Locate the cell with the specified text and output its (X, Y) center coordinate. 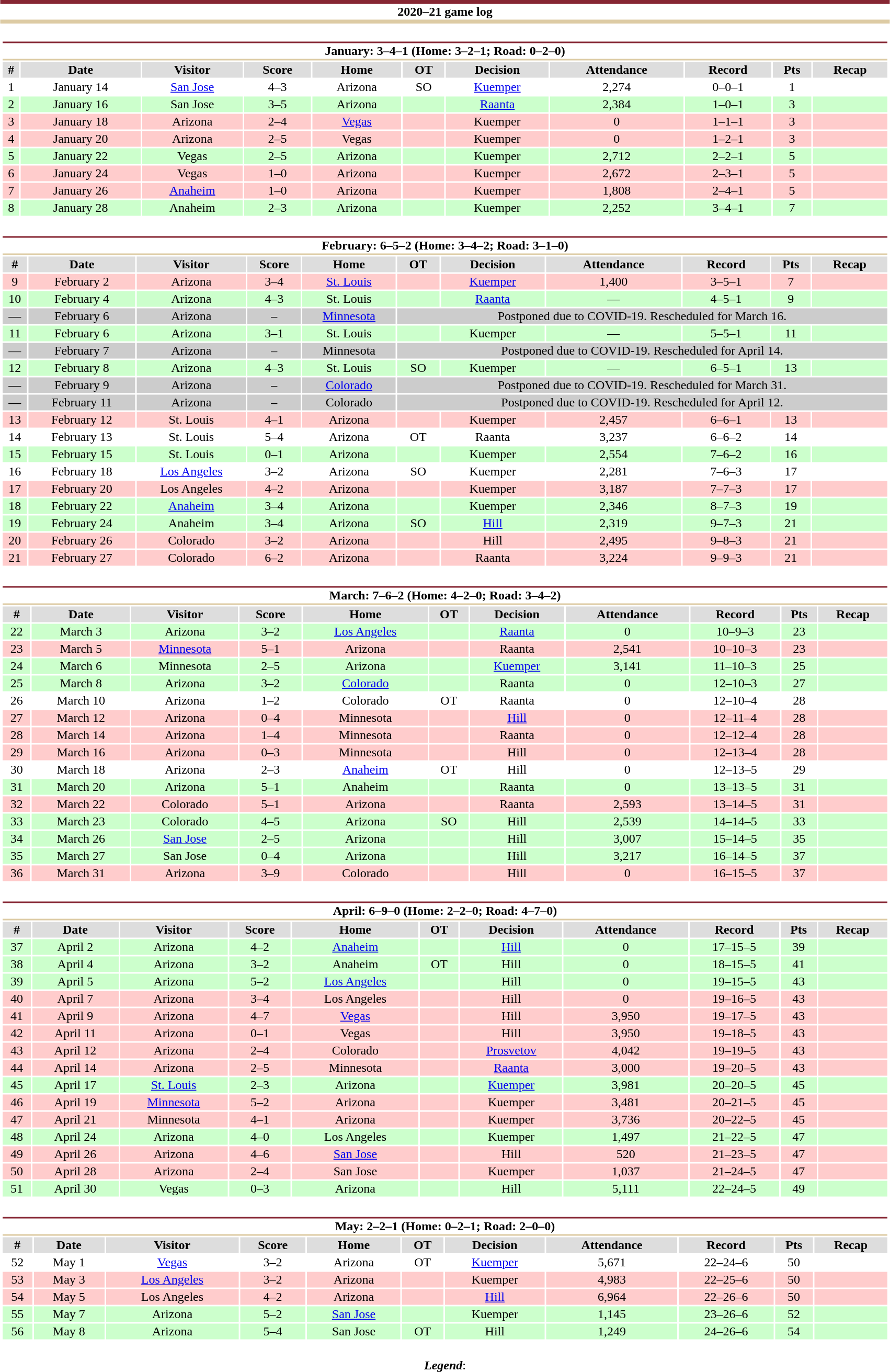
April 2 (75, 947)
16–14–5 (735, 856)
2,554 (613, 455)
21–22–5 (734, 1137)
5,111 (625, 1189)
21–24–5 (734, 1171)
1–4 (271, 735)
February 4 (82, 299)
24–26–6 (726, 1331)
17–15–5 (734, 947)
2–3–1 (728, 173)
20 (15, 540)
April 4 (75, 964)
24 (17, 666)
22–26–6 (726, 1297)
7–6–2 (726, 455)
January 28 (81, 208)
February 15 (82, 455)
Postponed due to COVID-19. Rescheduled for April 12. (642, 402)
2020–21 game log (445, 12)
2 (11, 104)
2,274 (617, 87)
2,457 (613, 420)
February 8 (82, 368)
4,042 (625, 1051)
January 26 (81, 191)
3,000 (625, 1068)
46 (17, 1102)
May 1 (69, 1262)
February 2 (82, 282)
February 7 (82, 351)
March 22 (81, 804)
6,964 (612, 1297)
20–20–5 (734, 1085)
18–15–5 (734, 964)
19–15–5 (734, 982)
21–23–5 (734, 1154)
7–6–3 (726, 471)
Postponed due to COVID-19. Rescheduled for April 14. (642, 351)
March 16 (81, 753)
February 11 (82, 402)
10–10–3 (735, 649)
22 (17, 631)
10 (15, 299)
March 6 (81, 666)
12–11–4 (735, 718)
40 (17, 999)
10–9–3 (735, 631)
March 12 (81, 718)
May 7 (69, 1314)
56 (17, 1331)
March 14 (81, 735)
7–7–3 (726, 489)
30 (17, 769)
Postponed due to COVID-19. Rescheduled for March 31. (642, 385)
March 5 (81, 649)
April 14 (75, 1068)
38 (17, 964)
February 24 (82, 524)
20–22–5 (734, 1120)
1,037 (625, 1171)
3–1 (274, 333)
6–6–2 (726, 437)
April: 6–9–0 (Home: 2–2–0; Road: 4–7–0) (444, 911)
April 17 (75, 1085)
1,249 (612, 1331)
April 12 (75, 1051)
3,481 (625, 1102)
March 31 (81, 873)
January 16 (81, 104)
12–13–5 (735, 769)
8 (11, 208)
55 (17, 1314)
January 22 (81, 156)
19–19–5 (734, 1051)
3–5 (277, 104)
4,983 (612, 1280)
March 8 (81, 684)
2,541 (627, 649)
5,671 (612, 1262)
53 (17, 1280)
April 11 (75, 1033)
22–24–6 (726, 1262)
March 18 (81, 769)
February 20 (82, 489)
February 22 (82, 506)
3–5–1 (726, 282)
9–7–3 (726, 524)
23–26–6 (726, 1314)
3–4–1 (728, 208)
12 (15, 368)
March 10 (81, 700)
1–1–1 (728, 122)
February 18 (82, 471)
1,145 (612, 1314)
36 (17, 873)
18 (15, 506)
2,593 (627, 804)
22–24–5 (734, 1189)
March 3 (81, 631)
13–13–5 (735, 787)
6–2 (274, 558)
2,252 (617, 208)
48 (17, 1137)
March 23 (81, 822)
May 3 (69, 1280)
12–10–4 (735, 700)
4–0 (260, 1137)
3,237 (613, 437)
Prosvetov (511, 1051)
2,281 (613, 471)
January 18 (81, 122)
February 27 (82, 558)
February 13 (82, 437)
3–9 (271, 873)
3,981 (625, 1085)
2,384 (617, 104)
4–7 (260, 1016)
16–15–5 (735, 873)
2,346 (613, 506)
May: 2–2–1 (Home: 0–2–1; Road: 2–0–0) (444, 1226)
8–7–3 (726, 506)
Postponed due to COVID-19. Rescheduled for March 16. (642, 316)
9–9–3 (726, 558)
14–14–5 (735, 822)
March 27 (81, 856)
March 20 (81, 787)
April 24 (75, 1137)
January 24 (81, 173)
15 (15, 455)
19–18–5 (734, 1033)
12–13–4 (735, 753)
January: 3–4–1 (Home: 3–2–1; Road: 0–2–0) (444, 51)
34 (17, 838)
15–14–5 (735, 838)
6–5–1 (726, 368)
April 19 (75, 1102)
4–5 (271, 822)
26 (17, 700)
3,224 (613, 558)
4–6 (260, 1154)
January 14 (81, 87)
32 (17, 804)
March: 7–6–2 (Home: 4–2–0; Road: 3–4–2) (444, 595)
20–21–5 (734, 1102)
March 26 (81, 838)
2,712 (617, 156)
42 (17, 1033)
1,497 (625, 1137)
19–17–5 (734, 1016)
520 (625, 1154)
2–4–1 (728, 191)
44 (17, 1068)
1–2 (271, 700)
11–10–3 (735, 666)
3,187 (613, 489)
February: 6–5–2 (Home: 3–4–2; Road: 3–1–0) (444, 246)
April 7 (75, 999)
1,808 (617, 191)
2,672 (617, 173)
5–5–1 (726, 333)
February 9 (82, 385)
April 28 (75, 1171)
1–2–1 (728, 139)
12–12–4 (735, 735)
51 (17, 1189)
3,217 (627, 856)
April 5 (75, 982)
12–10–3 (735, 684)
January 20 (81, 139)
4–5–1 (726, 299)
2,319 (613, 524)
May 5 (69, 1297)
April 9 (75, 1016)
6 (11, 173)
April 21 (75, 1120)
0–0–1 (728, 87)
February 26 (82, 540)
1–0–1 (728, 104)
6–6–1 (726, 420)
1,400 (613, 282)
May 8 (69, 1331)
April 26 (75, 1154)
13–14–5 (735, 804)
22–25–6 (726, 1280)
3,736 (625, 1120)
4 (11, 139)
19–16–5 (734, 999)
February 12 (82, 420)
April 30 (75, 1189)
2,539 (627, 822)
3,141 (627, 666)
9–8–3 (726, 540)
2,495 (613, 540)
2–2–1 (728, 156)
3,007 (627, 838)
19–20–5 (734, 1068)
